Return the (X, Y) coordinate for the center point of the cell that contains the specified text.  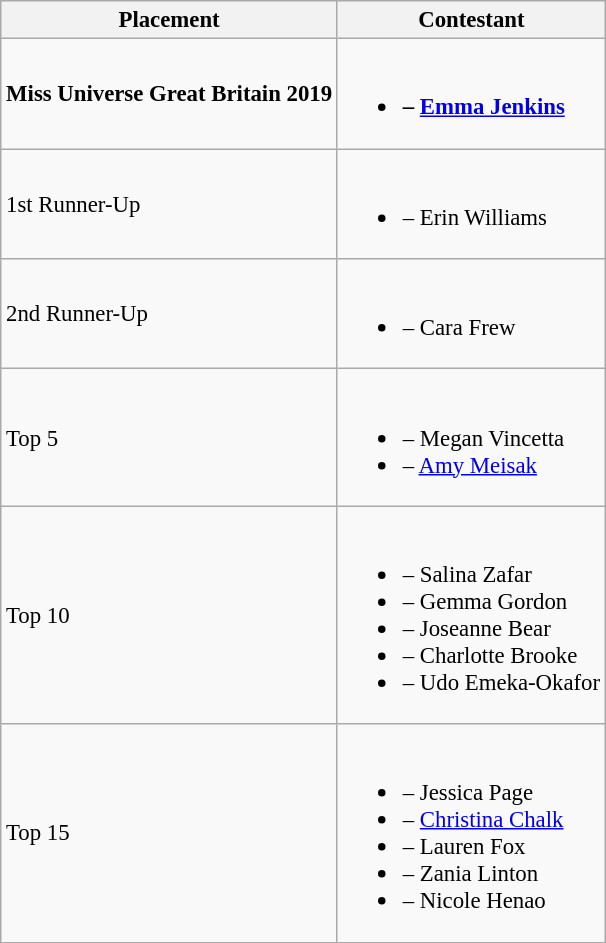
2nd Runner-Up (170, 314)
Top 15 (170, 833)
Placement (170, 20)
Contestant (471, 20)
– Erin Williams (471, 204)
– Cara Frew (471, 314)
– Salina Zafar – Gemma Gordon – Joseanne Bear – Charlotte Brooke – Udo Emeka-Okafor (471, 615)
– Emma Jenkins (471, 94)
– Megan Vincetta – Amy Meisak (471, 438)
Top 5 (170, 438)
– Jessica Page – Christina Chalk – Lauren Fox – Zania Linton – Nicole Henao (471, 833)
Miss Universe Great Britain 2019 (170, 94)
Top 10 (170, 615)
1st Runner-Up (170, 204)
